Find where the given text appears and provide that cell's center as [X, Y] coordinate. 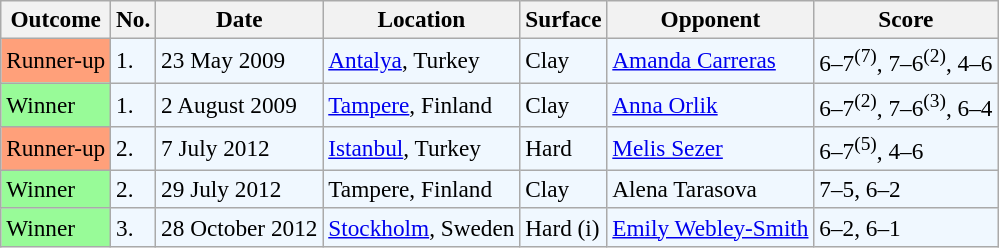
Antalya, Turkey [422, 60]
7 July 2012 [240, 148]
Alena Tarasova [710, 189]
Opponent [710, 19]
23 May 2009 [240, 60]
Location [422, 19]
2 August 2009 [240, 104]
29 July 2012 [240, 189]
Surface [564, 19]
3. [134, 227]
6–7(7), 7–6(2), 4–6 [906, 60]
Stockholm, Sweden [422, 227]
Hard (i) [564, 227]
Outcome [56, 19]
Istanbul, Turkey [422, 148]
6–7(5), 4–6 [906, 148]
6–2, 6–1 [906, 227]
Anna Orlik [710, 104]
Hard [564, 148]
Score [906, 19]
Melis Sezer [710, 148]
Emily Webley-Smith [710, 227]
Date [240, 19]
7–5, 6–2 [906, 189]
28 October 2012 [240, 227]
6–7(2), 7–6(3), 6–4 [906, 104]
Amanda Carreras [710, 60]
No. [134, 19]
